Return [X, Y] of the center of cell containing provided text 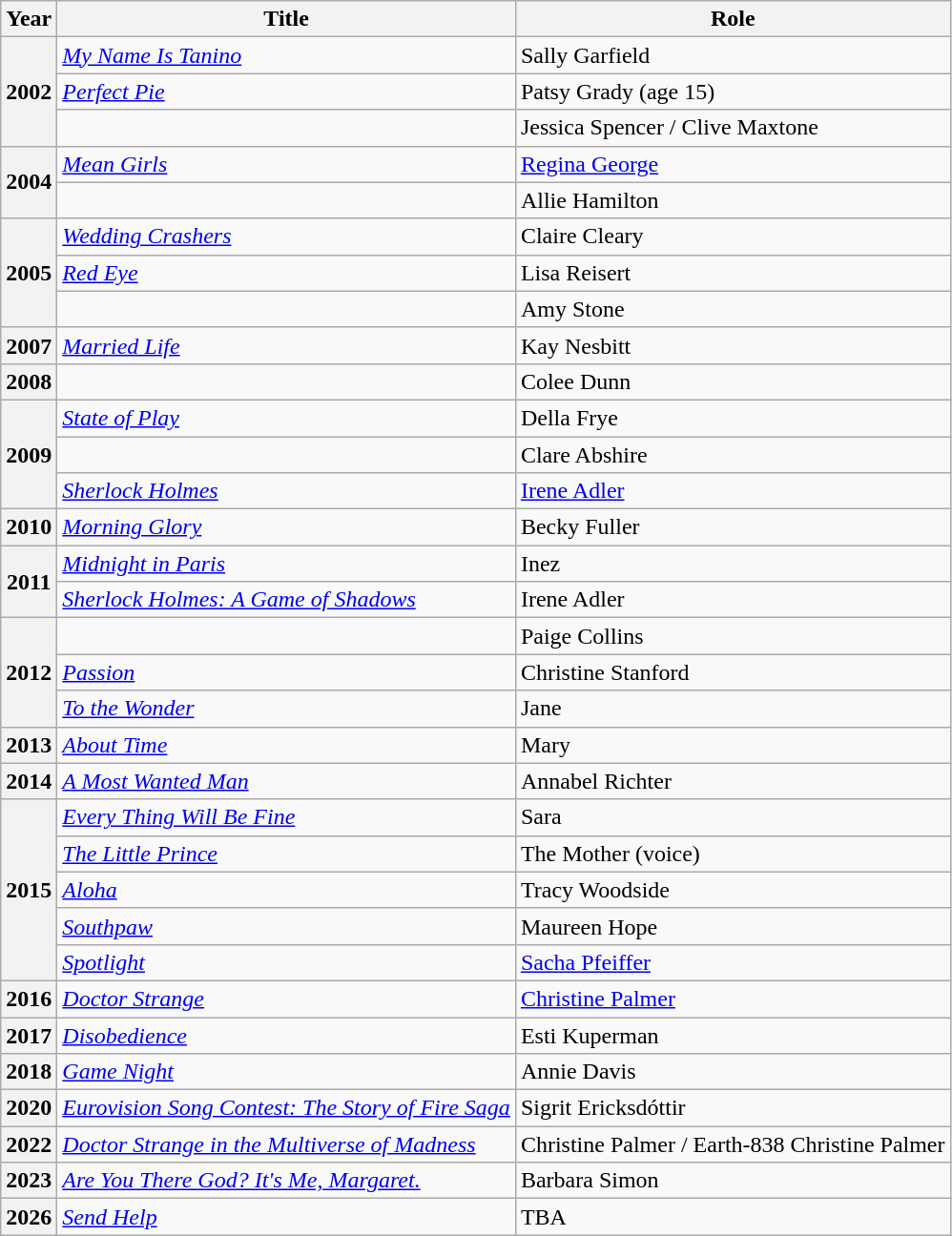
Sacha Pfeiffer [733, 962]
Doctor Strange in the Multiverse of Madness [286, 1144]
Mean Girls [286, 164]
2011 [29, 582]
The Mother (voice) [733, 854]
Claire Cleary [733, 237]
Kay Nesbitt [733, 345]
Doctor Strange [286, 999]
State of Play [286, 418]
Jane [733, 709]
Spotlight [286, 962]
The Little Prince [286, 854]
Maureen Hope [733, 926]
Mary [733, 745]
Southpaw [286, 926]
Inez [733, 564]
2008 [29, 381]
Regina George [733, 164]
2018 [29, 1072]
Every Thing Will Be Fine [286, 817]
Sally Garfield [733, 55]
2009 [29, 454]
Sherlock Holmes: A Game of Shadows [286, 600]
2017 [29, 1035]
2023 [29, 1181]
Allie Hamilton [733, 200]
My Name Is Tanino [286, 55]
2015 [29, 890]
Barbara Simon [733, 1181]
2014 [29, 781]
Della Frye [733, 418]
Paige Collins [733, 636]
2022 [29, 1144]
Esti Kuperman [733, 1035]
2004 [29, 182]
2010 [29, 527]
Year [29, 19]
2016 [29, 999]
Christine Palmer [733, 999]
Disobedience [286, 1035]
Role [733, 19]
Sigrit Ericksdóttir [733, 1108]
Amy Stone [733, 309]
Annabel Richter [733, 781]
Clare Abshire [733, 455]
Perfect Pie [286, 92]
Tracy Woodside [733, 890]
Married Life [286, 345]
About Time [286, 745]
Eurovision Song Contest: The Story of Fire Saga [286, 1108]
Christine Stanford [733, 672]
2012 [29, 672]
2020 [29, 1108]
2007 [29, 345]
2005 [29, 273]
Colee Dunn [733, 381]
Annie Davis [733, 1072]
Sherlock Holmes [286, 491]
Title [286, 19]
Christine Palmer / Earth-838 Christine Palmer [733, 1144]
TBA [733, 1217]
Aloha [286, 890]
2002 [29, 92]
Lisa Reisert [733, 273]
Game Night [286, 1072]
Passion [286, 672]
Wedding Crashers [286, 237]
Patsy Grady (age 15) [733, 92]
To the Wonder [286, 709]
Jessica Spencer / Clive Maxtone [733, 128]
Midnight in Paris [286, 564]
A Most Wanted Man [286, 781]
Morning Glory [286, 527]
Becky Fuller [733, 527]
2013 [29, 745]
Are You There God? It's Me, Margaret. [286, 1181]
2026 [29, 1217]
Red Eye [286, 273]
Send Help [286, 1217]
Sara [733, 817]
